Pinpoint the cell where the given text exists, returning its [x, y] midpoint coordinate. 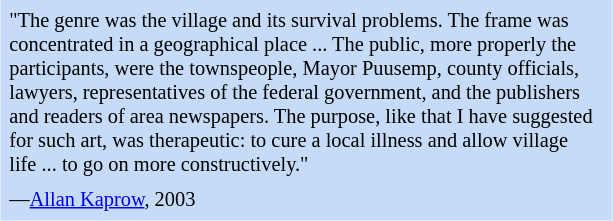
—Allan Kaprow, 2003 [306, 200]
